Scan for the cell matching the given text and deliver its (X, Y) coordinate at center. 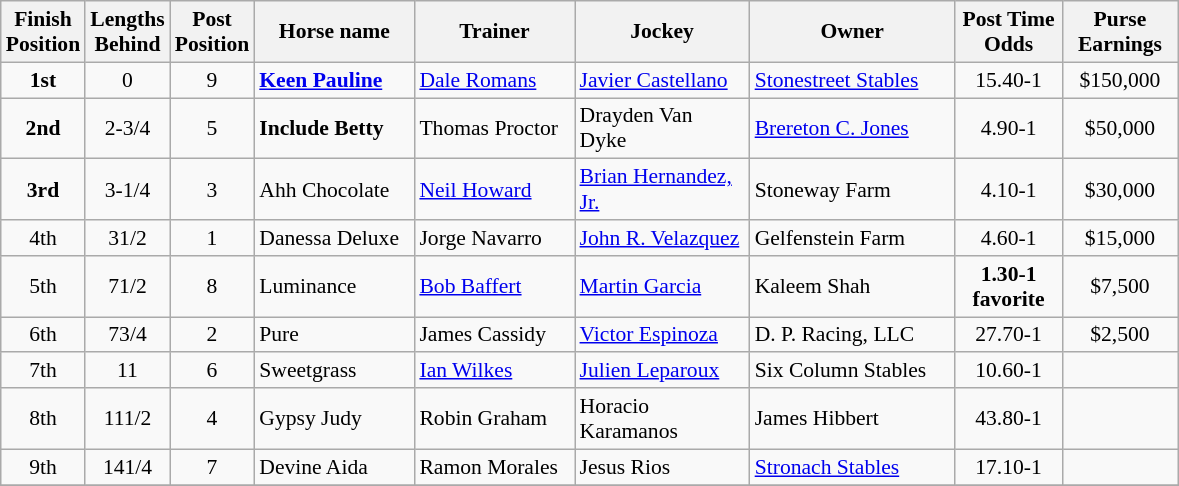
Martin Garcia (662, 286)
Drayden Van Dyke (662, 128)
Owner (852, 32)
Dale Romans (494, 80)
4.60-1 (1009, 238)
2 (212, 335)
$7,500 (1120, 286)
Include Betty (334, 128)
17.10-1 (1009, 467)
Ian Wilkes (494, 371)
3-1/4 (128, 190)
Jesus Rios (662, 467)
Purse Earnings (1120, 32)
1 (212, 238)
$50,000 (1120, 128)
Kaleem Shah (852, 286)
Javier Castellano (662, 80)
Ahh Chocolate (334, 190)
Lengths Behind (128, 32)
73/4 (128, 335)
Trainer (494, 32)
Devine Aida (334, 467)
141/4 (128, 467)
Ramon Morales (494, 467)
8 (212, 286)
71/2 (128, 286)
6th (43, 335)
4.90-1 (1009, 128)
2-3/4 (128, 128)
4 (212, 418)
$30,000 (1120, 190)
Stoneway Farm (852, 190)
$2,500 (1120, 335)
9 (212, 80)
Julien Leparoux (662, 371)
Victor Espinoza (662, 335)
James Cassidy (494, 335)
1.30-1 favorite (1009, 286)
Keen Pauline (334, 80)
4.10-1 (1009, 190)
$15,000 (1120, 238)
Pure (334, 335)
Neil Howard (494, 190)
8th (43, 418)
Finish Position (43, 32)
2nd (43, 128)
Gelfenstein Farm (852, 238)
27.70-1 (1009, 335)
3 (212, 190)
5th (43, 286)
Stronach Stables (852, 467)
111/2 (128, 418)
11 (128, 371)
John R. Velazquez (662, 238)
Horse name (334, 32)
Brereton C. Jones (852, 128)
43.80-1 (1009, 418)
Gypsy Judy (334, 418)
7 (212, 467)
9th (43, 467)
Jockey (662, 32)
0 (128, 80)
1st (43, 80)
Jorge Navarro (494, 238)
Robin Graham (494, 418)
7th (43, 371)
James Hibbert (852, 418)
Six Column Stables (852, 371)
Luminance (334, 286)
4th (43, 238)
Brian Hernandez, Jr. (662, 190)
Thomas Proctor (494, 128)
Sweetgrass (334, 371)
Post Position (212, 32)
3rd (43, 190)
5 (212, 128)
15.40-1 (1009, 80)
D. P. Racing, LLC (852, 335)
Horacio Karamanos (662, 418)
10.60-1 (1009, 371)
31/2 (128, 238)
6 (212, 371)
Post Time Odds (1009, 32)
Danessa Deluxe (334, 238)
$150,000 (1120, 80)
Stonestreet Stables (852, 80)
Bob Baffert (494, 286)
